Return the [x, y] coordinate for the center point of the cell that contains the specified text.  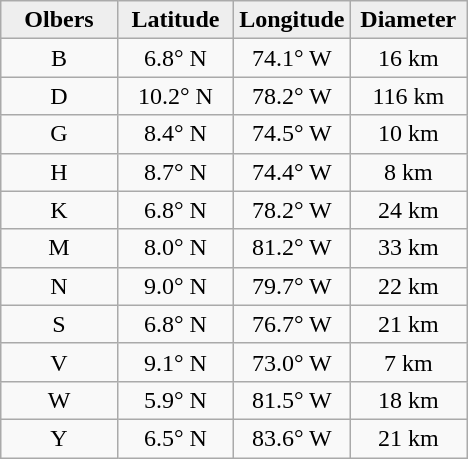
33 km [408, 248]
76.7° W [292, 324]
10.2° N [175, 96]
16 km [408, 58]
79.7° W [292, 286]
V [59, 362]
74.4° W [292, 172]
Y [59, 438]
G [59, 134]
M [59, 248]
116 km [408, 96]
K [59, 210]
8.4° N [175, 134]
Longitude [292, 20]
Olbers [59, 20]
7 km [408, 362]
S [59, 324]
Latitude [175, 20]
8.0° N [175, 248]
10 km [408, 134]
24 km [408, 210]
B [59, 58]
H [59, 172]
9.1° N [175, 362]
74.5° W [292, 134]
81.2° W [292, 248]
22 km [408, 286]
5.9° N [175, 400]
9.0° N [175, 286]
18 km [408, 400]
74.1° W [292, 58]
8.7° N [175, 172]
8 km [408, 172]
W [59, 400]
73.0° W [292, 362]
6.5° N [175, 438]
81.5° W [292, 400]
D [59, 96]
N [59, 286]
Diameter [408, 20]
83.6° W [292, 438]
